Locate the cell with the specified text and output its [X, Y] center coordinate. 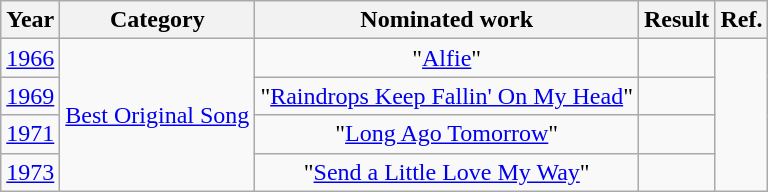
1966 [30, 58]
"Long Ago Tomorrow" [447, 134]
1973 [30, 172]
Category [158, 20]
Result [676, 20]
1969 [30, 96]
"Alfie" [447, 58]
1971 [30, 134]
"Send a Little Love My Way" [447, 172]
Best Original Song [158, 115]
"Raindrops Keep Fallin' On My Head" [447, 96]
Nominated work [447, 20]
Ref. [742, 20]
Year [30, 20]
